Scan for the cell matching the given text and deliver its (X, Y) coordinate at center. 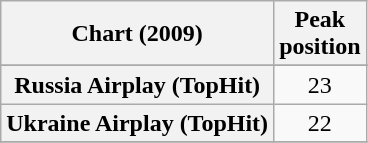
Russia Airplay (TopHit) (138, 85)
23 (320, 85)
Chart (2009) (138, 34)
Ukraine Airplay (TopHit) (138, 123)
22 (320, 123)
Peakposition (320, 34)
